From the cell containing the given text, extract its center point as [X, Y] coordinate. 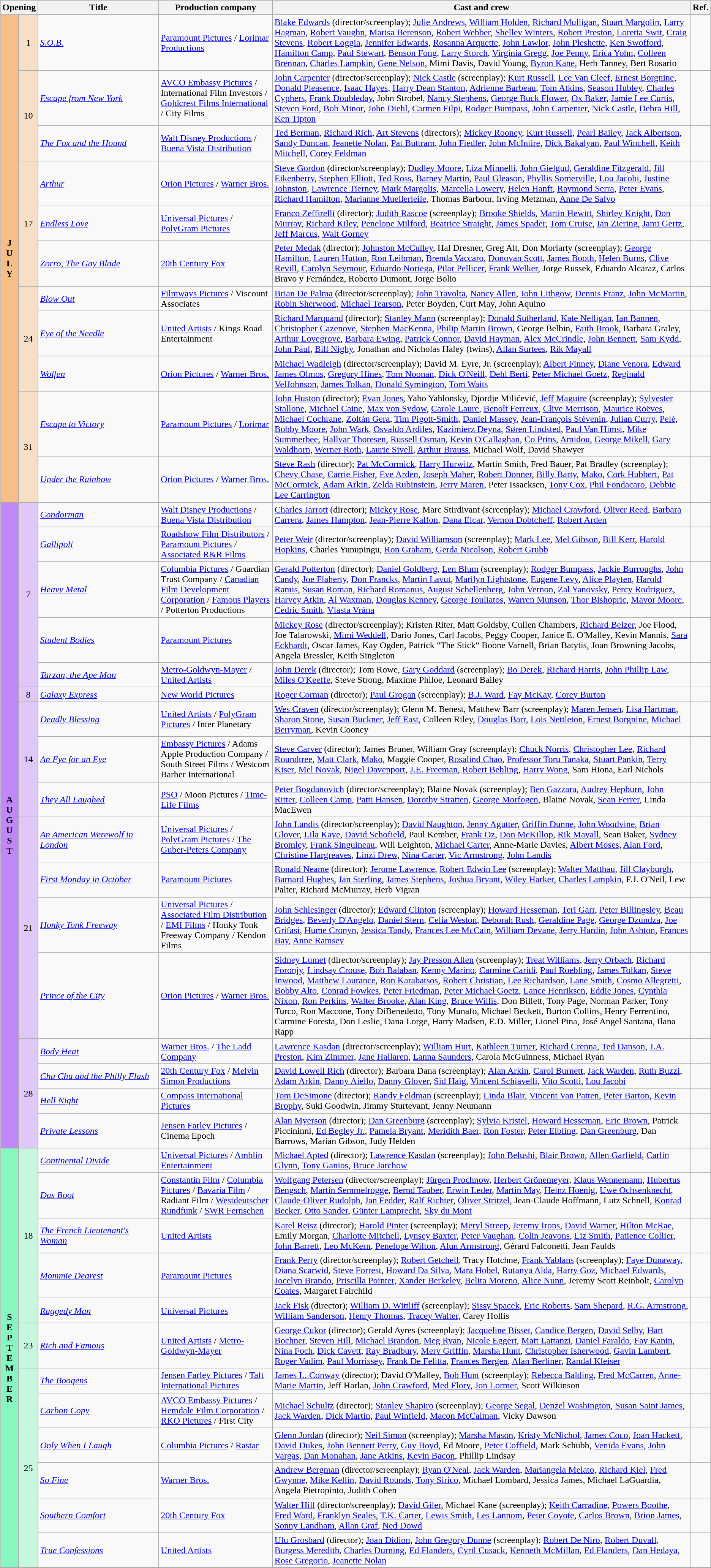
An Eye for an Eye [98, 759]
United Artists / PolyGram Pictures / Inter Planetary [216, 719]
Universal Pictures / Amblin Entertainment [216, 1160]
Jensen Farley Pictures / Taft International Pictures [216, 1381]
Carbon Copy [98, 1410]
Universal Pictures [216, 1311]
Paramount Pictures / Lorimar Productions [216, 43]
21 [28, 928]
Gallipoli [98, 544]
Honky Tonk Freeway [98, 925]
Condorman [98, 514]
25 [28, 1468]
Columbia Pictures / Guardian Trust Company / Canadian Film Development Corporation / Famous Players / Potterton Productions [216, 590]
Tarzan, the Ape Man [98, 675]
Private Lessons [98, 1131]
Compass International Pictures [216, 1100]
Escape to Victory [98, 424]
United Artists / Metro-Goldwyn-Mayer [216, 1346]
Roger Corman (director); Paul Grogan (screenplay); B.J. Ward, Fay McKay, Corey Burton [482, 695]
Constantin Film / Columbia Pictures / Bavaria Film / Radiant Film / Westdeutscher Rundfunk / SWR Fernsehen [216, 1195]
AVCO Embassy Pictures / Hemdale Film Corporation / RKO Pictures / First City [216, 1410]
JULY [10, 258]
Student Bodies [98, 640]
Prince of the City [98, 995]
United Artists / Kings Road Entertainment [216, 334]
24 [28, 339]
Eye of the Needle [98, 334]
Embassy Pictures / Adams Apple Production Company / South Street Films / Westcom Barber International [216, 759]
The Fox and the Hound [98, 143]
Continental Divide [98, 1160]
Chu Chu and the Philly Flash [98, 1076]
Raggedy Man [98, 1311]
Endless Love [98, 223]
28 [28, 1093]
The Boogens [98, 1381]
AUGUST [10, 825]
First Monday in October [98, 880]
So Fine [98, 1480]
Body Heat [98, 1051]
Wolfen [98, 373]
31 [28, 446]
Only When I Laugh [98, 1445]
They All Laughed [98, 799]
8 [28, 695]
Paramount Pictures / Lorimar [216, 424]
Rich and Famous [98, 1346]
Universal Pictures / Associated Film Distribution / EMI Films / Honky Tonk Freeway Company / Kendon Films [216, 925]
10 [28, 116]
Zorro, The Gay Blade [98, 264]
Blow Out [98, 299]
Jensen Farley Pictures / Cinema Epoch [216, 1131]
Cast and crew [482, 8]
The French Lieutenant's Woman [98, 1236]
Columbia Pictures / Rastar [216, 1445]
Heavy Metal [98, 590]
AVCO Embassy Pictures / International Film Investors / Goldcrest Films International / City Films [216, 98]
20th Century Fox / Melvin Simon Productions [216, 1076]
1 [28, 43]
Metro-Goldwyn-Mayer / United Artists [216, 675]
7 [28, 595]
PSO / Moon Pictures / Time-Life Films [216, 799]
Escape from New York [98, 98]
14 [28, 759]
Roadshow Film Distributors / Paramount Pictures / Associated R&R Films [216, 544]
Filmways Pictures / Viscount Associates [216, 299]
Universal Pictures / PolyGram Pictures [216, 223]
Southern Comfort [98, 1515]
Hell Night [98, 1100]
Universal Pictures / PolyGram Pictures / The Guber-Peters Company [216, 840]
Production company [216, 8]
New World Pictures [216, 695]
Warner Bros. [216, 1480]
Galaxy Express [98, 695]
Michael Apted (director); Lawrence Kasdan (screenplay); John Belushi, Blair Brown, Allen Garfield, Carlin Glynn, Tony Ganios, Bruce Jarchow [482, 1160]
Under the Rainbow [98, 479]
18 [28, 1236]
23 [28, 1346]
Title [98, 8]
Opening [19, 8]
An American Werewolf in London [98, 840]
True Confessions [98, 1550]
Deadly Blessing [98, 719]
SEPTEMBER [10, 1358]
Ref. [700, 8]
Mommie Dearest [98, 1276]
Das Boot [98, 1195]
Warner Bros. / The Ladd Company [216, 1051]
17 [28, 223]
Arthur [98, 183]
S.O.B. [98, 43]
